From the cell containing the given text, extract its center point as (x, y) coordinate. 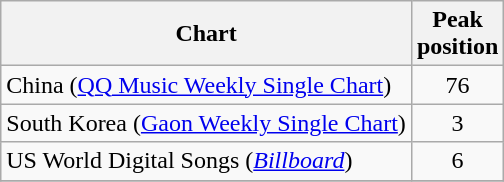
South Korea (Gaon Weekly Single Chart) (206, 123)
Peakposition (457, 34)
US World Digital Songs (Billboard) (206, 161)
6 (457, 161)
76 (457, 85)
3 (457, 123)
China (QQ Music Weekly Single Chart) (206, 85)
Chart (206, 34)
